Provide the [X, Y] coordinate of the cell's center where the given text is located.  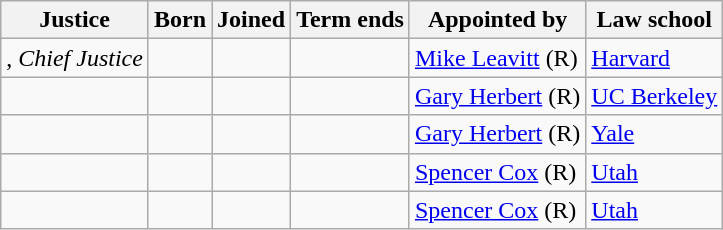
Yale [654, 134]
Born [180, 20]
Mike Leavitt (R) [497, 58]
Harvard [654, 58]
Law school [654, 20]
Justice [75, 20]
Appointed by [497, 20]
, Chief Justice [75, 58]
Joined [252, 20]
UC Berkeley [654, 96]
Term ends [350, 20]
